Search for the cell housing the specified text and yield its [x, y] center coordinate. 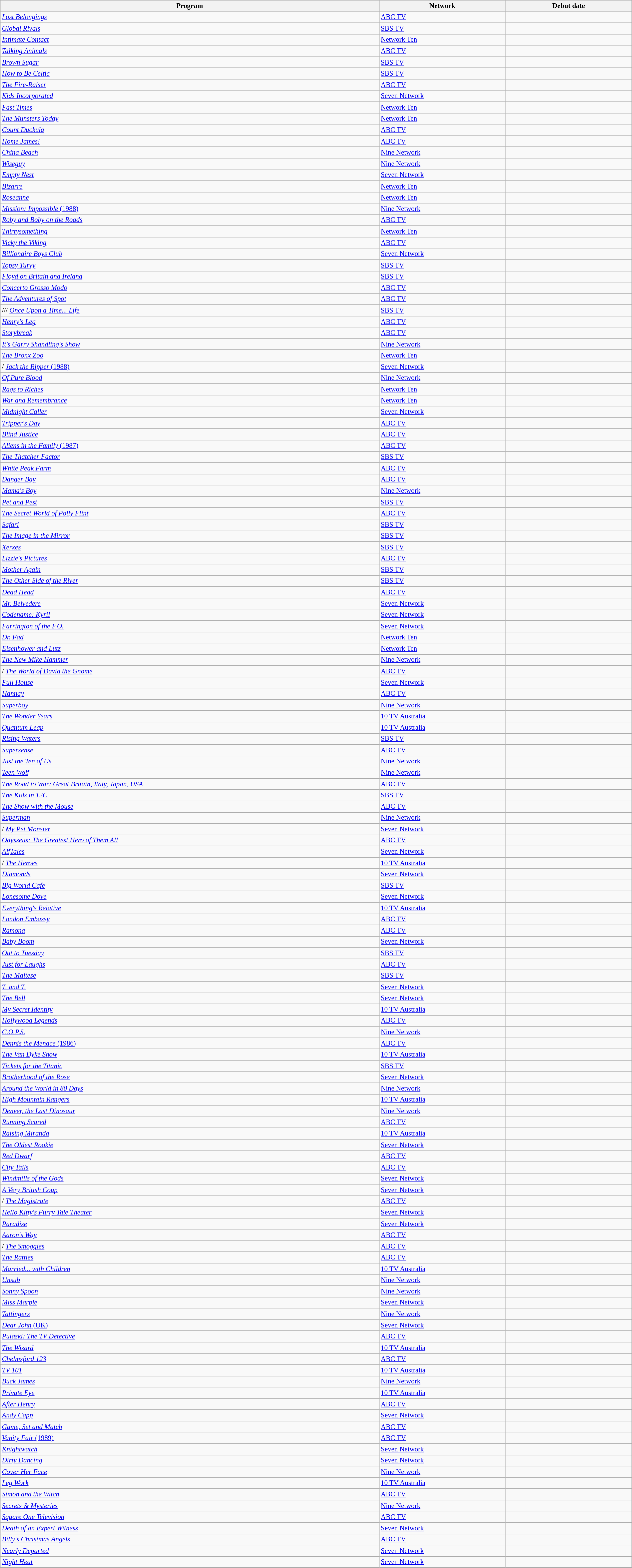
White Peak Farm [190, 468]
Superboy [190, 705]
Tickets for the Titanic [190, 1066]
The Image in the Mirror [190, 536]
The Other Side of the River [190, 581]
/ The Smoggies [190, 1246]
Nearly Departed [190, 1551]
Mr. Belvedere [190, 603]
Pet and Pest [190, 502]
T. and T. [190, 987]
Dead Head [190, 592]
Just for Laughs [190, 964]
Running Scared [190, 1122]
Rags to Riches [190, 389]
Hannay [190, 694]
Diamonds [190, 874]
The Munsters Today [190, 119]
The Show with the Mouse [190, 807]
The Bronx Zoo [190, 356]
A Very British Coup [190, 1190]
Game, Set and Match [190, 1427]
/ The World of David the Gnome [190, 671]
Square One Television [190, 1517]
The Bell [190, 998]
The Oldest Rookie [190, 1145]
The Ratties [190, 1257]
Out to Tuesday [190, 953]
Secrets & Mysteries [190, 1506]
The Wonder Years [190, 716]
/ My Pet Monster [190, 829]
Empty Nest [190, 175]
Hollywood Legends [190, 1021]
Dennis the Menace (1986) [190, 1043]
Lizzie's Pictures [190, 558]
The Maltese [190, 976]
Fast Times [190, 107]
Rising Waters [190, 739]
Teen Wolf [190, 773]
Brown Sugar [190, 62]
Night Heat [190, 1562]
Program [190, 6]
War and Remembrance [190, 400]
Concerto Grosso Modo [190, 288]
Aliens in the Family (1987) [190, 446]
Count Duckula [190, 130]
Midnight Caller [190, 412]
Henry's Leg [190, 322]
The New Mike Hammer [190, 660]
It's Garry Shandling's Show [190, 344]
Knightwatch [190, 1449]
Private Eye [190, 1393]
Roby and Boby on the Roads [190, 220]
Andy Capp [190, 1415]
The Fire-Raiser [190, 85]
Dirty Dancing [190, 1460]
The Van Dyke Show [190, 1055]
Vanity Fair (1989) [190, 1438]
Intimate Contact [190, 40]
Around the World in 80 Days [190, 1089]
Thirtysomething [190, 232]
Dear John (UK) [190, 1325]
Wiseguy [190, 164]
Storybreak [190, 333]
Floyd on Britain and Ireland [190, 277]
Topsy Turvy [190, 265]
The Adventures of Spot [190, 299]
Safari [190, 524]
Ramona [190, 931]
How to Be Celtic [190, 74]
Buck James [190, 1382]
Danger Bay [190, 479]
Hello Kitty's Furry Tale Theater [190, 1212]
Simon and the Witch [190, 1494]
Bizarre [190, 186]
/ Jack the Ripper (1988) [190, 367]
Blind Justice [190, 434]
TV 101 [190, 1370]
Farrington of the F.O. [190, 626]
Mission: Impossible (1988) [190, 209]
Sonny Spoon [190, 1291]
Leg Work [190, 1483]
/// Once Upon a Time... Life [190, 310]
Married... with Children [190, 1269]
Xerxes [190, 547]
The Secret World of Polly Flint [190, 513]
Miss Marple [190, 1303]
Red Dwarf [190, 1156]
The Kids in 12C [190, 795]
Everything's Relative [190, 908]
Death of an Expert Witness [190, 1528]
Eisenhower and Lutz [190, 649]
Supersense [190, 750]
Tattingers [190, 1314]
Billy's Christmas Angels [190, 1539]
Dr. Fad [190, 637]
Global Rivals [190, 28]
Lonesome Dove [190, 897]
Windmills of the Gods [190, 1178]
Paradise [190, 1224]
Debut date [569, 6]
Brotherhood of the Rose [190, 1077]
Of Pure Blood [190, 378]
Superman [190, 818]
City Tails [190, 1168]
Just the Ten of Us [190, 761]
Aaron's Way [190, 1235]
Home James! [190, 141]
Vicky the Viking [190, 243]
Pulaski: The TV Detective [190, 1336]
AlfTales [190, 852]
Full House [190, 682]
Odysseus: The Greatest Hero of Them All [190, 840]
/ The Magistrate [190, 1201]
Talking Animals [190, 51]
Unsub [190, 1280]
The Road to War: Great Britain, Italy, Japan, USA [190, 784]
/ The Heroes [190, 863]
After Henry [190, 1404]
Baby Boom [190, 942]
Billionaire Boys Club [190, 254]
Mama's Boy [190, 491]
The Thatcher Factor [190, 457]
The Wizard [190, 1348]
Quantum Leap [190, 728]
C.O.P.S. [190, 1032]
Roseanne [190, 198]
Mother Again [190, 570]
Kids Incorporated [190, 96]
Chelmsford 123 [190, 1359]
Lost Belongings [190, 17]
Cover Her Face [190, 1472]
High Mountain Rangers [190, 1100]
Big World Cafe [190, 885]
Codename: Kyril [190, 615]
China Beach [190, 153]
London Embassy [190, 919]
Denver, the Last Dinosaur [190, 1111]
Network [442, 6]
My Secret Identity [190, 1010]
Raising Miranda [190, 1134]
Tripper's Day [190, 423]
